Locate the cell with the specified text and output its [X, Y] center coordinate. 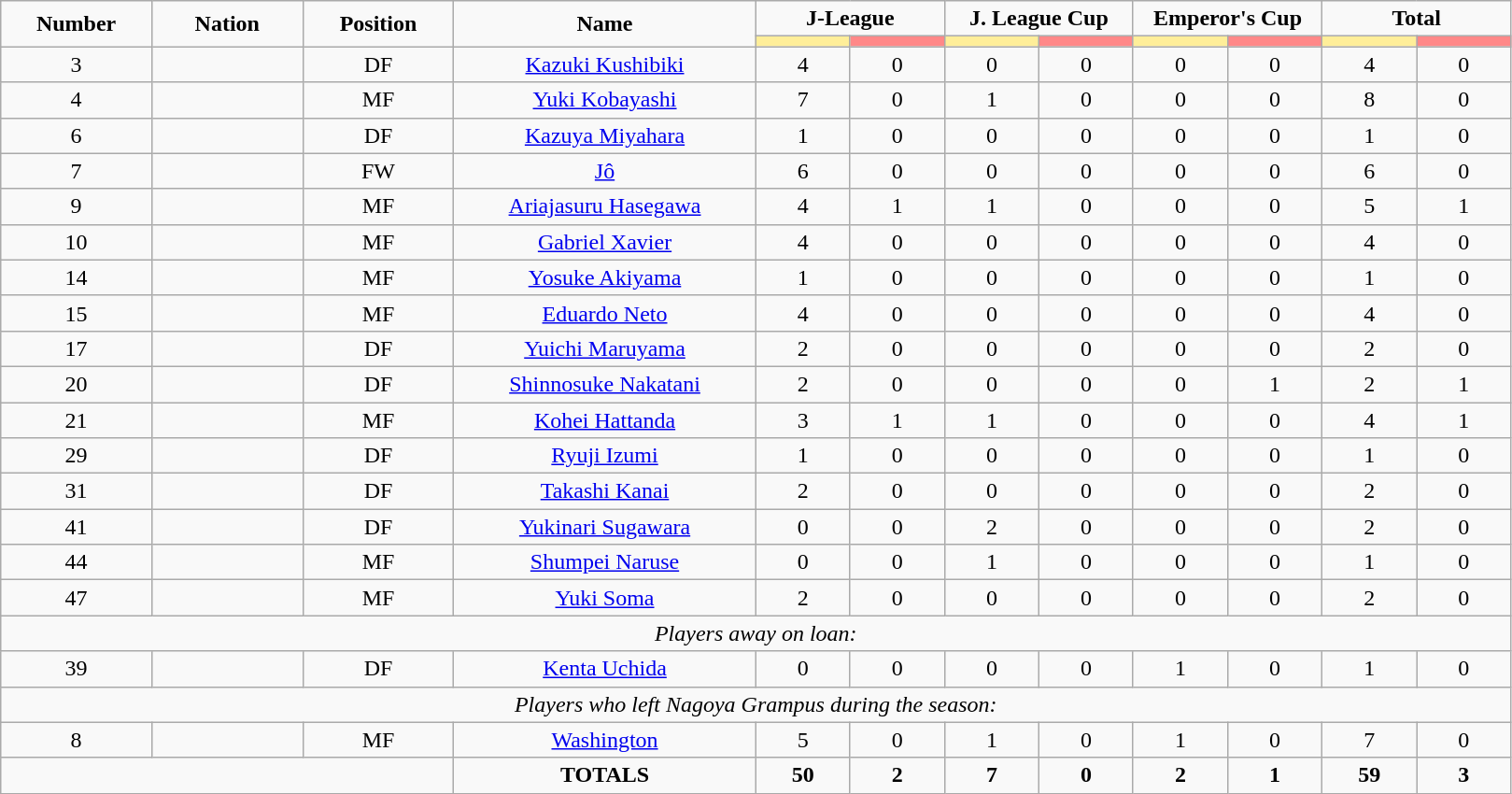
Jô [605, 171]
Shumpei Naruse [605, 562]
J-League [850, 19]
Takashi Kanai [605, 491]
29 [77, 456]
Gabriel Xavier [605, 242]
Eduardo Neto [605, 313]
Yuichi Maruyama [605, 348]
Name [605, 24]
Nation [227, 24]
59 [1369, 775]
14 [77, 277]
20 [77, 384]
Yosuke Akiyama [605, 277]
17 [77, 348]
Yukinari Sugawara [605, 527]
39 [77, 669]
47 [77, 598]
Yuki Kobayashi [605, 100]
50 [803, 775]
Players away on loan: [756, 633]
FW [378, 171]
Players who left Nagoya Grampus during the season: [756, 704]
Kohei Hattanda [605, 419]
31 [77, 491]
Kazuki Kushibiki [605, 64]
15 [77, 313]
Position [378, 24]
J. League Cup [1039, 19]
Shinnosuke Nakatani [605, 384]
21 [77, 419]
Kazuya Miyahara [605, 135]
Ariajasuru Hasegawa [605, 206]
41 [77, 527]
9 [77, 206]
TOTALS [605, 775]
Emperor's Cup [1227, 19]
44 [77, 562]
Kenta Uchida [605, 669]
Washington [605, 740]
Yuki Soma [605, 598]
Number [77, 24]
10 [77, 242]
Total [1417, 19]
Ryuji Izumi [605, 456]
